Pinpoint the cell where the given text exists, returning its (x, y) midpoint coordinate. 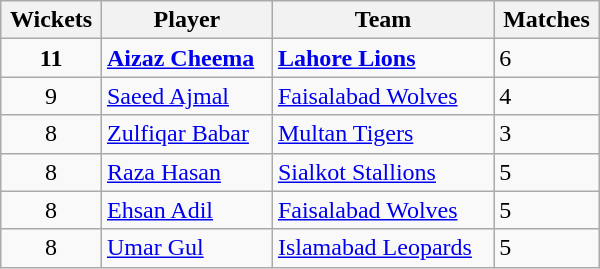
Raza Hasan (186, 172)
6 (547, 58)
Team (382, 20)
Matches (547, 20)
Ehsan Adil (186, 210)
Zulfiqar Babar (186, 134)
Umar Gul (186, 248)
Saeed Ajmal (186, 96)
11 (52, 58)
Lahore Lions (382, 58)
Islamabad Leopards (382, 248)
Multan Tigers (382, 134)
Wickets (52, 20)
Aizaz Cheema (186, 58)
3 (547, 134)
Sialkot Stallions (382, 172)
4 (547, 96)
9 (52, 96)
Player (186, 20)
